Pinpoint the cell where the given text exists, returning its [x, y] midpoint coordinate. 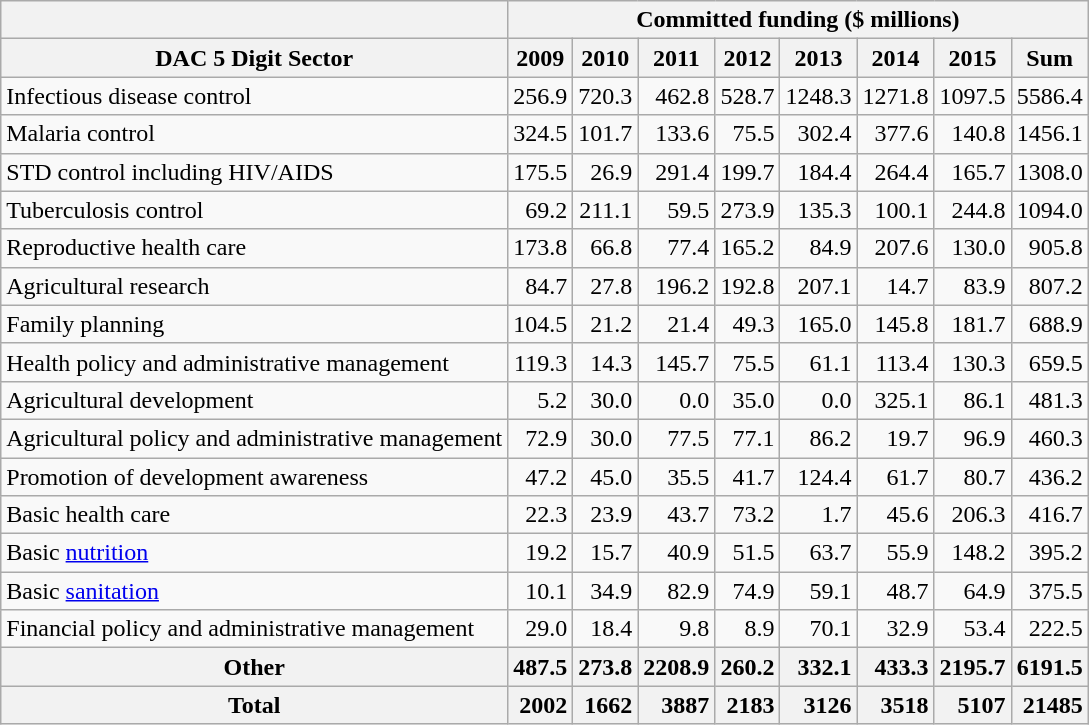
82.9 [676, 591]
5.2 [540, 400]
181.7 [972, 324]
26.9 [606, 172]
69.2 [540, 210]
64.9 [972, 591]
1248.3 [818, 96]
244.8 [972, 210]
Malaria control [254, 134]
59.5 [676, 210]
2010 [606, 58]
61.1 [818, 362]
192.8 [748, 286]
2012 [748, 58]
STD control including HIV/AIDS [254, 172]
196.2 [676, 286]
14.3 [606, 362]
32.9 [896, 629]
140.8 [972, 134]
84.7 [540, 286]
2208.9 [676, 667]
35.5 [676, 477]
207.1 [818, 286]
165.0 [818, 324]
260.2 [748, 667]
77.4 [676, 248]
145.8 [896, 324]
48.7 [896, 591]
433.3 [896, 667]
2013 [818, 58]
1094.0 [1050, 210]
19.2 [540, 553]
51.5 [748, 553]
27.8 [606, 286]
72.9 [540, 438]
2014 [896, 58]
96.9 [972, 438]
45.0 [606, 477]
1662 [606, 705]
Financial policy and administrative management [254, 629]
659.5 [1050, 362]
462.8 [676, 96]
86.1 [972, 400]
Agricultural development [254, 400]
66.8 [606, 248]
53.4 [972, 629]
324.5 [540, 134]
1.7 [818, 515]
45.6 [896, 515]
21.4 [676, 324]
34.9 [606, 591]
481.3 [1050, 400]
74.9 [748, 591]
436.2 [1050, 477]
148.2 [972, 553]
1097.5 [972, 96]
332.1 [818, 667]
Basic sanitation [254, 591]
688.9 [1050, 324]
3887 [676, 705]
264.4 [896, 172]
206.3 [972, 515]
256.9 [540, 96]
101.7 [606, 134]
Total [254, 705]
22.3 [540, 515]
905.8 [1050, 248]
377.6 [896, 134]
77.5 [676, 438]
2195.7 [972, 667]
1271.8 [896, 96]
173.8 [540, 248]
63.7 [818, 553]
104.5 [540, 324]
273.9 [748, 210]
Agricultural policy and administrative management [254, 438]
291.4 [676, 172]
302.4 [818, 134]
145.7 [676, 362]
61.7 [896, 477]
9.8 [676, 629]
35.0 [748, 400]
375.5 [1050, 591]
222.5 [1050, 629]
Promotion of development awareness [254, 477]
Reproductive health care [254, 248]
124.4 [818, 477]
23.9 [606, 515]
119.3 [540, 362]
18.4 [606, 629]
175.5 [540, 172]
84.9 [818, 248]
2015 [972, 58]
8.9 [748, 629]
19.7 [896, 438]
487.5 [540, 667]
1308.0 [1050, 172]
199.7 [748, 172]
184.4 [818, 172]
165.2 [748, 248]
211.1 [606, 210]
6191.5 [1050, 667]
21.2 [606, 324]
207.6 [896, 248]
14.7 [896, 286]
Basic health care [254, 515]
3126 [818, 705]
1456.1 [1050, 134]
133.6 [676, 134]
Infectious disease control [254, 96]
325.1 [896, 400]
Sum [1050, 58]
Basic nutrition [254, 553]
2183 [748, 705]
41.7 [748, 477]
528.7 [748, 96]
10.1 [540, 591]
83.9 [972, 286]
21485 [1050, 705]
165.7 [972, 172]
130.3 [972, 362]
70.1 [818, 629]
5586.4 [1050, 96]
80.7 [972, 477]
Health policy and administrative management [254, 362]
395.2 [1050, 553]
3518 [896, 705]
59.1 [818, 591]
Tuberculosis control [254, 210]
130.0 [972, 248]
DAC 5 Digit Sector [254, 58]
86.2 [818, 438]
43.7 [676, 515]
135.3 [818, 210]
5107 [972, 705]
40.9 [676, 553]
Other [254, 667]
720.3 [606, 96]
460.3 [1050, 438]
55.9 [896, 553]
15.7 [606, 553]
73.2 [748, 515]
100.1 [896, 210]
113.4 [896, 362]
2009 [540, 58]
416.7 [1050, 515]
Committed funding ($ millions) [798, 20]
Family planning [254, 324]
807.2 [1050, 286]
273.8 [606, 667]
2002 [540, 705]
47.2 [540, 477]
49.3 [748, 324]
Agricultural research [254, 286]
2011 [676, 58]
77.1 [748, 438]
29.0 [540, 629]
